Locate the cell with the specified text and output its [x, y] center coordinate. 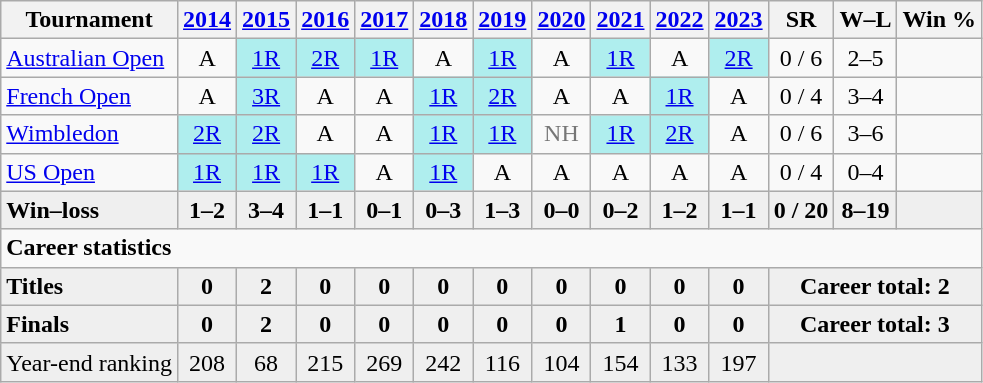
2022 [680, 20]
8–19 [866, 210]
1–3 [502, 210]
0–4 [866, 172]
Career total: 3 [874, 324]
SR [801, 20]
0–0 [562, 210]
154 [620, 362]
68 [266, 362]
208 [208, 362]
215 [326, 362]
Wimbledon [90, 134]
104 [562, 362]
1 [620, 324]
Finals [90, 324]
2019 [502, 20]
3R [266, 96]
269 [384, 362]
0–1 [384, 210]
2021 [620, 20]
Titles [90, 286]
2017 [384, 20]
0–3 [444, 210]
2015 [266, 20]
2018 [444, 20]
3–6 [866, 134]
Win–loss [90, 210]
2016 [326, 20]
NH [562, 134]
242 [444, 362]
0–2 [620, 210]
116 [502, 362]
0 / 20 [801, 210]
US Open [90, 172]
133 [680, 362]
Australian Open [90, 58]
French Open [90, 96]
197 [738, 362]
Tournament [90, 20]
2014 [208, 20]
2020 [562, 20]
Win % [940, 20]
2023 [738, 20]
Year-end ranking [90, 362]
2–5 [866, 58]
Career statistics [492, 248]
Career total: 2 [874, 286]
W–L [866, 20]
